For the text-containing cell, return its midpoint in (x, y) coordinate format. 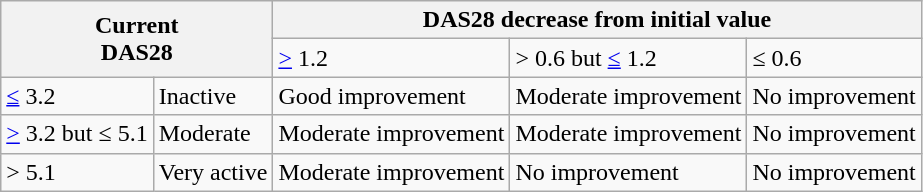
Good improvement (392, 96)
> 3.2 but ≤ 5.1 (77, 134)
Very active (213, 172)
> 0.6 but ≤ 1.2 (628, 58)
≤ 0.6 (834, 58)
≤ 3.2 (77, 96)
Inactive (213, 96)
Moderate (213, 134)
Current DAS28 (137, 39)
DAS28 decrease from initial value (597, 20)
> 5.1 (77, 172)
> 1.2 (392, 58)
